Pinpoint the cell where the given text exists, returning its (X, Y) midpoint coordinate. 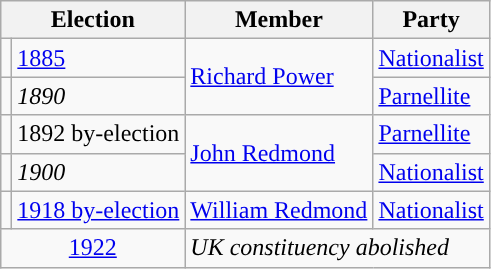
1900 (98, 172)
1918 by-election (98, 210)
1922 (93, 248)
Party (431, 20)
Member (279, 20)
John Redmond (279, 153)
1885 (98, 58)
Election (93, 20)
William Redmond (279, 210)
Richard Power (279, 77)
1890 (98, 96)
1892 by-election (98, 134)
UK constituency abolished (337, 248)
